Output the [X, Y] coordinate of the center of the cell containing the given text.  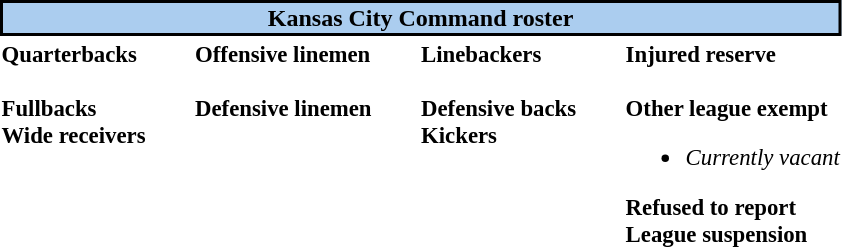
Kansas City Command roster [420, 18]
